Return the (x, y) coordinate for the center point of the cell that contains the specified text.  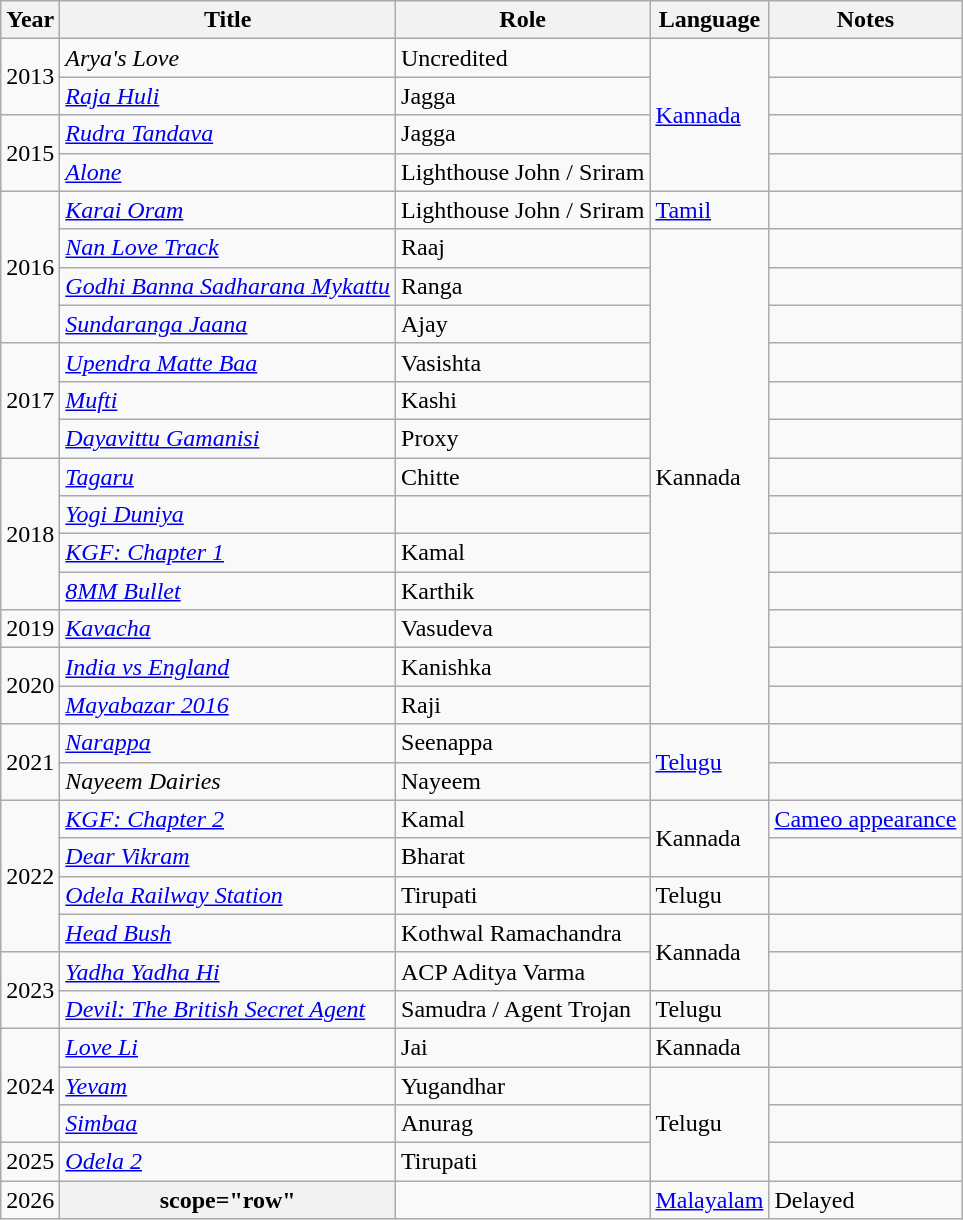
Ranga (523, 286)
2015 (30, 153)
Jai (523, 1047)
Devil: The British Secret Agent (228, 1009)
Arya's Love (228, 58)
ACP Aditya Varma (523, 971)
Tamil (710, 210)
Vasishta (523, 362)
2023 (30, 990)
Anurag (523, 1124)
Yadha Yadha Hi (228, 971)
Simbaa (228, 1124)
Yevam (228, 1085)
Title (228, 20)
Kanishka (523, 667)
Notes (866, 20)
Alone (228, 172)
2026 (30, 1200)
Cameo appearance (866, 819)
Chitte (523, 477)
Yugandhar (523, 1085)
Uncredited (523, 58)
Nan Love Track (228, 248)
Role (523, 20)
2022 (30, 876)
Godhi Banna Sadharana Mykattu (228, 286)
8MM Bullet (228, 591)
Upendra Matte Baa (228, 362)
2017 (30, 400)
Tagaru (228, 477)
Yogi Duniya (228, 515)
Raaj (523, 248)
Malayalam (710, 1200)
Raja Huli (228, 96)
Seenappa (523, 743)
Mufti (228, 400)
Kavacha (228, 629)
Year (30, 20)
Proxy (523, 438)
Nayeem Dairies (228, 781)
2020 (30, 686)
Karthik (523, 591)
Vasudeva (523, 629)
Kashi (523, 400)
Odela Railway Station (228, 895)
2021 (30, 762)
Language (710, 20)
Narappa (228, 743)
Bharat (523, 857)
scope="row" (228, 1200)
2019 (30, 629)
Dear Vikram (228, 857)
Kothwal Ramachandra (523, 933)
2025 (30, 1162)
Dayavittu Gamanisi (228, 438)
KGF: Chapter 1 (228, 553)
2013 (30, 77)
Karai Oram (228, 210)
Head Bush (228, 933)
Delayed (866, 1200)
Nayeem (523, 781)
Raji (523, 705)
India vs England (228, 667)
Odela 2 (228, 1162)
2018 (30, 534)
2024 (30, 1085)
Mayabazar 2016 (228, 705)
Rudra Tandava (228, 134)
KGF: Chapter 2 (228, 819)
Sundaranga Jaana (228, 324)
Samudra / Agent Trojan (523, 1009)
Ajay (523, 324)
2016 (30, 267)
Love Li (228, 1047)
